Find where the given text appears and provide that cell's center as (x, y) coordinate. 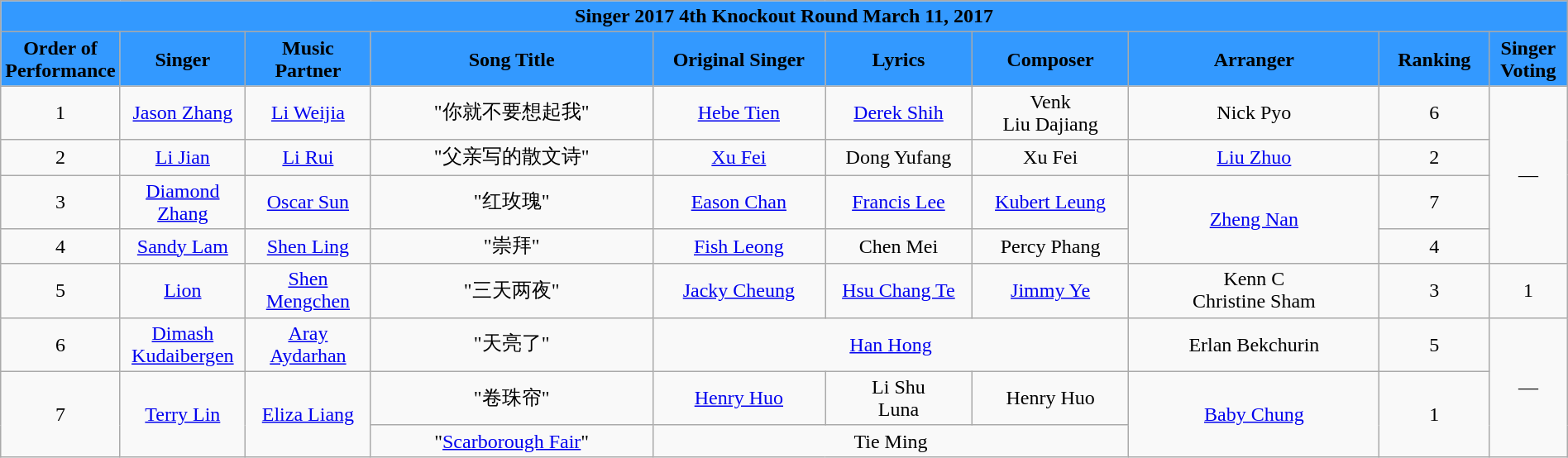
Oscar Sun (308, 202)
Fish Leong (739, 246)
Sandy Lam (183, 246)
Singer 2017 4th Knockout Round March 11, 2017 (784, 17)
Shen Mengchen (308, 291)
Baby Chung (1254, 413)
Venk Liu Dajiang (1050, 112)
"三天两夜" (511, 291)
Jimmy Ye (1050, 291)
Diamond Zhang (183, 202)
Jacky Cheung (739, 291)
Singer Voting (1528, 60)
Liu Zhuo (1254, 157)
Music Partner (308, 60)
"天亮了" (511, 344)
"你就不要想起我" (511, 112)
Li Rui (308, 157)
Chen Mei (899, 246)
Percy Phang (1050, 246)
"崇拜" (511, 246)
Arranger (1254, 60)
Jason Zhang (183, 112)
Zheng Nan (1254, 220)
"卷珠帘" (511, 398)
Composer (1050, 60)
Order of Performance (60, 60)
Li Shu Luna (899, 398)
Kenn C Christine Sham (1254, 291)
Dong Yufang (899, 157)
Lion (183, 291)
Hsu Chang Te (899, 291)
Francis Lee (899, 202)
Dimash Kudaibergen (183, 344)
Lyrics (899, 60)
Eliza Liang (308, 413)
Ranking (1434, 60)
Hebe Tien (739, 112)
Kubert Leung (1050, 202)
Eason Chan (739, 202)
Li Weijia (308, 112)
"父亲写的散文诗" (511, 157)
Derek Shih (899, 112)
Singer (183, 60)
Original Singer (739, 60)
Shen Ling (308, 246)
Tie Ming (891, 441)
"Scarborough Fair" (511, 441)
Han Hong (891, 344)
Li Jian (183, 157)
Nick Pyo (1254, 112)
Aray Aydarhan (308, 344)
Terry Lin (183, 413)
Song Title (511, 60)
Erlan Bekchurin (1254, 344)
"红玫瑰" (511, 202)
